Identify which cell holds the provided text, then report its [x, y] central coordinate. 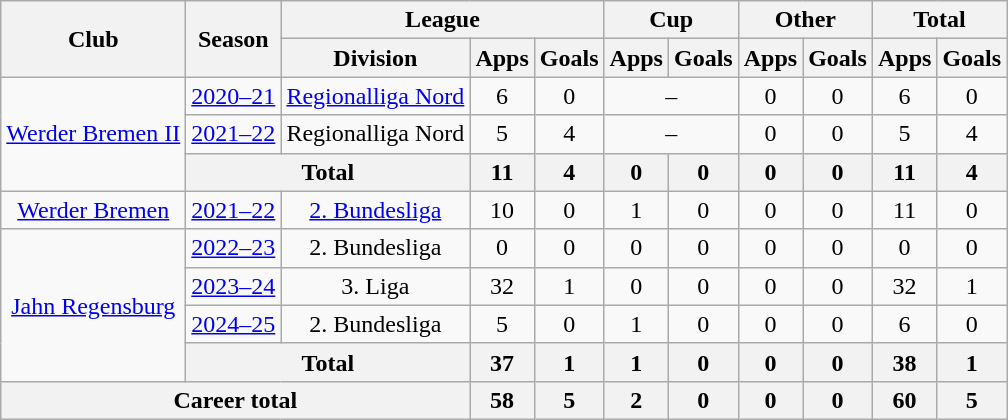
2020–21 [234, 96]
Werder Bremen II [94, 134]
Season [234, 39]
3. Liga [376, 286]
Division [376, 58]
38 [904, 362]
Jahn Regensburg [94, 305]
60 [904, 400]
2023–24 [234, 286]
Other [805, 20]
Career total [236, 400]
League [442, 20]
2 [636, 400]
Cup [671, 20]
Club [94, 39]
37 [502, 362]
10 [502, 210]
58 [502, 400]
2024–25 [234, 324]
2022–23 [234, 248]
Werder Bremen [94, 210]
